Locate the cell with the specified text and output its [x, y] center coordinate. 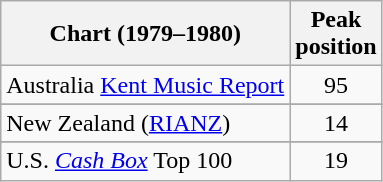
New Zealand (RIANZ) [146, 123]
14 [336, 123]
Chart (1979–1980) [146, 34]
19 [336, 161]
Australia Kent Music Report [146, 85]
95 [336, 85]
Peakposition [336, 34]
U.S. Cash Box Top 100 [146, 161]
